From the cell containing the given text, extract its center point as [x, y] coordinate. 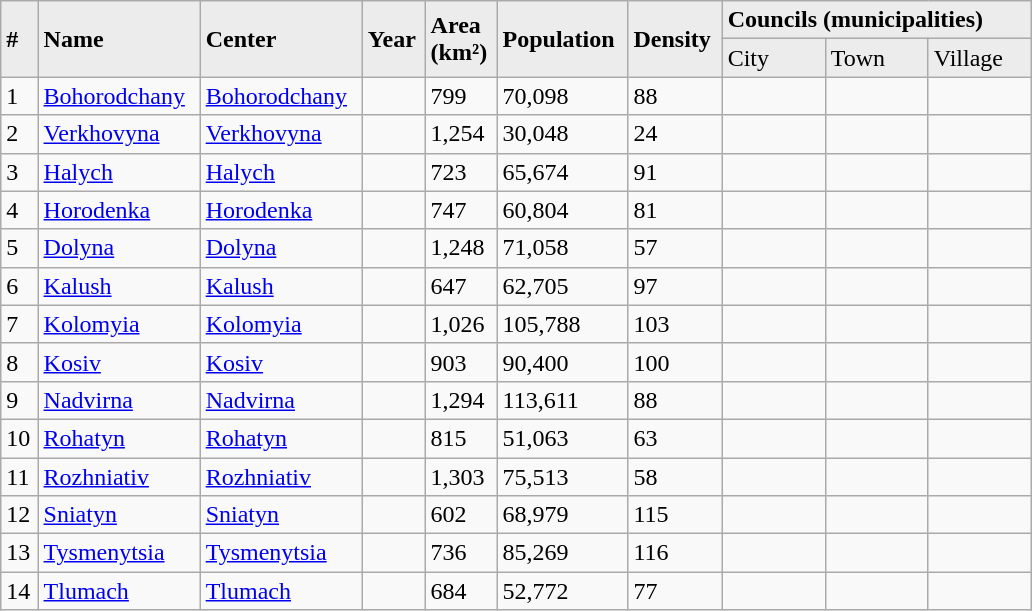
30,048 [562, 134]
Village [980, 58]
4 [20, 210]
12 [20, 515]
116 [675, 553]
77 [675, 591]
91 [675, 172]
71,058 [562, 248]
65,674 [562, 172]
Density [675, 39]
903 [461, 362]
90,400 [562, 362]
1 [20, 96]
1,248 [461, 248]
97 [675, 286]
684 [461, 591]
736 [461, 553]
Area(km²) [461, 39]
City [774, 58]
Center [281, 39]
747 [461, 210]
51,063 [562, 438]
1,303 [461, 477]
Name [119, 39]
57 [675, 248]
723 [461, 172]
8 [20, 362]
# [20, 39]
7 [20, 324]
60,804 [562, 210]
58 [675, 477]
105,788 [562, 324]
Population [562, 39]
24 [675, 134]
1,254 [461, 134]
115 [675, 515]
Councils (municipalities) [876, 20]
62,705 [562, 286]
11 [20, 477]
10 [20, 438]
63 [675, 438]
81 [675, 210]
647 [461, 286]
68,979 [562, 515]
799 [461, 96]
9 [20, 400]
52,772 [562, 591]
14 [20, 591]
75,513 [562, 477]
70,098 [562, 96]
Town [876, 58]
1,026 [461, 324]
2 [20, 134]
602 [461, 515]
815 [461, 438]
13 [20, 553]
Year [394, 39]
5 [20, 248]
113,611 [562, 400]
85,269 [562, 553]
6 [20, 286]
1,294 [461, 400]
3 [20, 172]
100 [675, 362]
103 [675, 324]
